Identify which cell holds the provided text, then report its [X, Y] central coordinate. 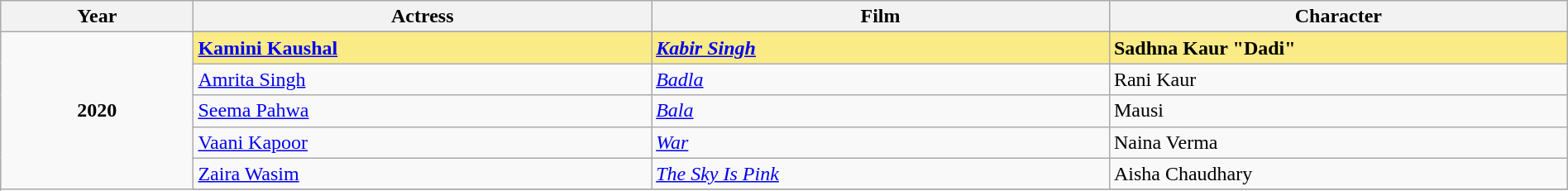
The Sky Is Pink [881, 174]
Aisha Chaudhary [1338, 174]
Bala [881, 111]
Kabir Singh [881, 48]
Zaira Wasim [423, 174]
Rani Kaur [1338, 79]
Sadhna Kaur "Dadi" [1338, 48]
Actress [423, 17]
2020 [98, 111]
Film [881, 17]
Character [1338, 17]
Vaani Kapoor [423, 142]
Seema Pahwa [423, 111]
War [881, 142]
Year [98, 17]
Kamini Kaushal [423, 48]
Naina Verma [1338, 142]
Amrita Singh [423, 79]
Mausi [1338, 111]
Badla [881, 79]
